Extract the (X, Y) coordinate from the center of the cell holding the provided text.  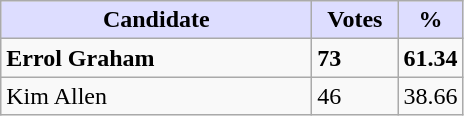
% (430, 20)
61.34 (430, 58)
Candidate (156, 20)
73 (355, 58)
38.66 (430, 96)
Errol Graham (156, 58)
Votes (355, 20)
46 (355, 96)
Kim Allen (156, 96)
